Detect which cell encompasses the target text, then output its [x, y] center coordinate. 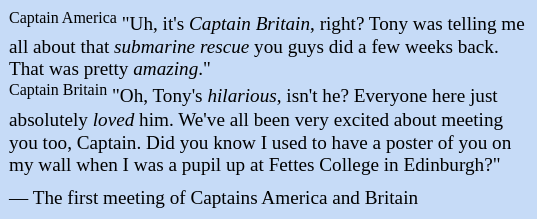
— The first meeting of Captains America and Britain [270, 198]
